Scan for the cell matching the given text and deliver its (x, y) coordinate at center. 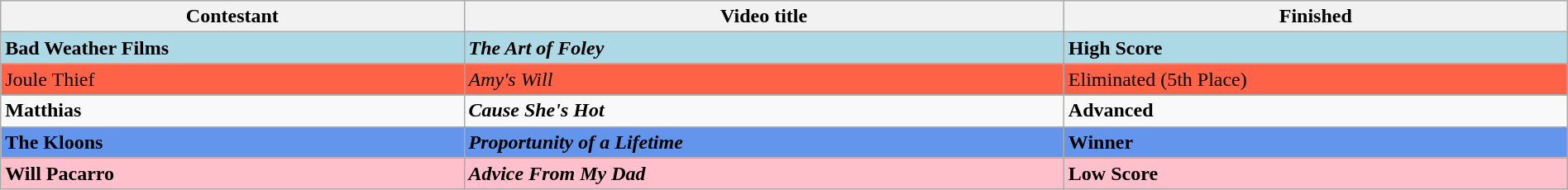
Video title (764, 17)
High Score (1315, 48)
Advanced (1315, 111)
Cause She's Hot (764, 111)
Proportunity of a Lifetime (764, 142)
Advice From My Dad (764, 173)
Will Pacarro (232, 173)
Finished (1315, 17)
Contestant (232, 17)
The Kloons (232, 142)
Winner (1315, 142)
Amy's Will (764, 79)
The Art of Foley (764, 48)
Low Score (1315, 173)
Eliminated (5th Place) (1315, 79)
Bad Weather Films (232, 48)
Matthias (232, 111)
Joule Thief (232, 79)
